Return the (X, Y) coordinate for the center point of the cell that contains the specified text.  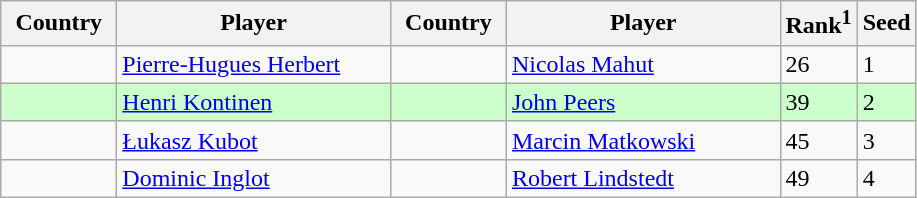
Łukasz Kubot (254, 140)
49 (818, 178)
Rank1 (818, 24)
Pierre-Hugues Herbert (254, 64)
26 (818, 64)
4 (886, 178)
Marcin Matkowski (643, 140)
Nicolas Mahut (643, 64)
Dominic Inglot (254, 178)
1 (886, 64)
Henri Kontinen (254, 102)
39 (818, 102)
Seed (886, 24)
Robert Lindstedt (643, 178)
2 (886, 102)
45 (818, 140)
John Peers (643, 102)
3 (886, 140)
